Search for the cell housing the specified text and yield its [x, y] center coordinate. 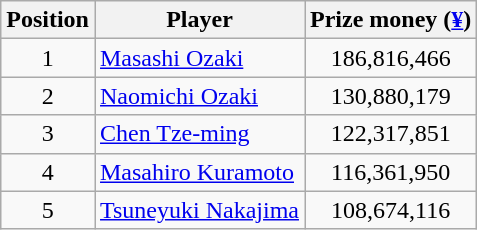
108,674,116 [390, 210]
Masashi Ozaki [199, 58]
5 [48, 210]
Position [48, 20]
Player [199, 20]
Chen Tze-ming [199, 134]
Masahiro Kuramoto [199, 172]
186,816,466 [390, 58]
Tsuneyuki Nakajima [199, 210]
4 [48, 172]
Naomichi Ozaki [199, 96]
130,880,179 [390, 96]
1 [48, 58]
3 [48, 134]
122,317,851 [390, 134]
2 [48, 96]
Prize money (¥) [390, 20]
116,361,950 [390, 172]
